Return (X, Y) of the center of cell containing provided text 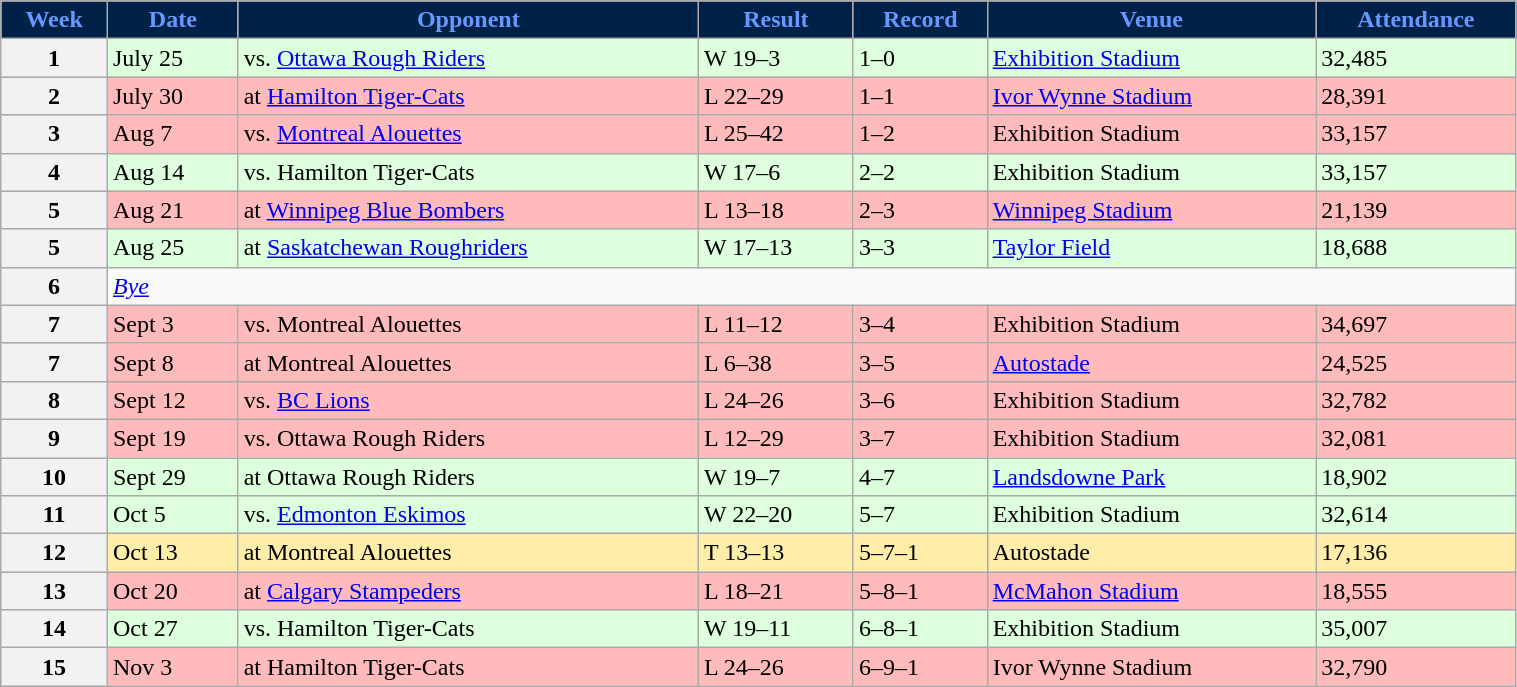
Week (54, 20)
2–2 (920, 172)
5–7 (920, 515)
Aug 21 (172, 210)
34,697 (1416, 324)
L 22–29 (776, 96)
Bye (812, 286)
Record (920, 20)
Oct 13 (172, 553)
W 19–3 (776, 58)
Winnipeg Stadium (1151, 210)
Oct 20 (172, 591)
Sept 19 (172, 438)
5–8–1 (920, 591)
at Saskatchewan Roughriders (468, 248)
L 25–42 (776, 134)
3–6 (920, 400)
McMahon Stadium (1151, 591)
35,007 (1416, 629)
Sept 29 (172, 477)
12 (54, 553)
8 (54, 400)
1 (54, 58)
32,485 (1416, 58)
4–7 (920, 477)
W 19–7 (776, 477)
Venue (1151, 20)
6–8–1 (920, 629)
Aug 7 (172, 134)
Opponent (468, 20)
W 22–20 (776, 515)
Attendance (1416, 20)
L 18–21 (776, 591)
6 (54, 286)
3–4 (920, 324)
W 17–13 (776, 248)
6–9–1 (920, 667)
vs. BC Lions (468, 400)
1–2 (920, 134)
15 (54, 667)
5–7–1 (920, 553)
at Ottawa Rough Riders (468, 477)
10 (54, 477)
1–1 (920, 96)
18,902 (1416, 477)
32,790 (1416, 667)
W 17–6 (776, 172)
L 12–29 (776, 438)
28,391 (1416, 96)
3–7 (920, 438)
Oct 5 (172, 515)
Sept 3 (172, 324)
18,555 (1416, 591)
Taylor Field (1151, 248)
Sept 12 (172, 400)
Landsdowne Park (1151, 477)
L 11–12 (776, 324)
at Calgary Stampeders (468, 591)
2 (54, 96)
2–3 (920, 210)
14 (54, 629)
9 (54, 438)
17,136 (1416, 553)
32,614 (1416, 515)
at Winnipeg Blue Bombers (468, 210)
Aug 25 (172, 248)
11 (54, 515)
Nov 3 (172, 667)
Oct 27 (172, 629)
Aug 14 (172, 172)
vs. Edmonton Eskimos (468, 515)
3 (54, 134)
July 25 (172, 58)
W 19–11 (776, 629)
1–0 (920, 58)
32,081 (1416, 438)
32,782 (1416, 400)
4 (54, 172)
3–5 (920, 362)
T 13–13 (776, 553)
July 30 (172, 96)
18,688 (1416, 248)
Result (776, 20)
L 6–38 (776, 362)
21,139 (1416, 210)
L 13–18 (776, 210)
Sept 8 (172, 362)
3–3 (920, 248)
24,525 (1416, 362)
13 (54, 591)
Date (172, 20)
